Search for the cell housing the specified text and yield its [X, Y] center coordinate. 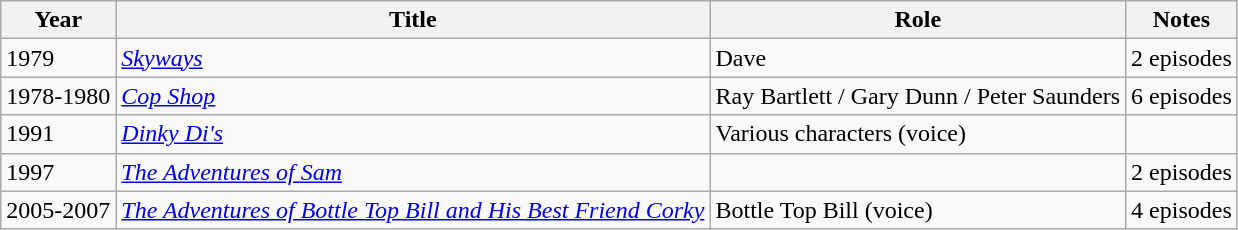
Role [918, 20]
1997 [58, 172]
The Adventures of Bottle Top Bill and His Best Friend Corky [413, 210]
1978-1980 [58, 96]
Ray Bartlett / Gary Dunn / Peter Saunders [918, 96]
Dinky Di's [413, 134]
Bottle Top Bill (voice) [918, 210]
Various characters (voice) [918, 134]
4 episodes [1182, 210]
Title [413, 20]
Skyways [413, 58]
Dave [918, 58]
6 episodes [1182, 96]
1991 [58, 134]
Notes [1182, 20]
Year [58, 20]
1979 [58, 58]
2005-2007 [58, 210]
Cop Shop [413, 96]
The Adventures of Sam [413, 172]
